Locate the cell with the specified text and output its (X, Y) center coordinate. 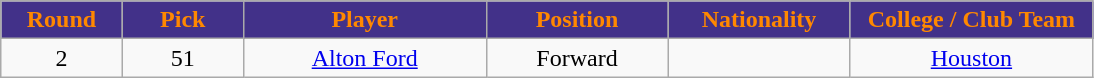
Forward (577, 58)
College / Club Team (972, 20)
Nationality (759, 20)
Pick (182, 20)
Position (577, 20)
Houston (972, 58)
Player (364, 20)
51 (182, 58)
Round (62, 20)
Alton Ford (364, 58)
2 (62, 58)
